Pinpoint the cell where the given text exists, returning its (X, Y) midpoint coordinate. 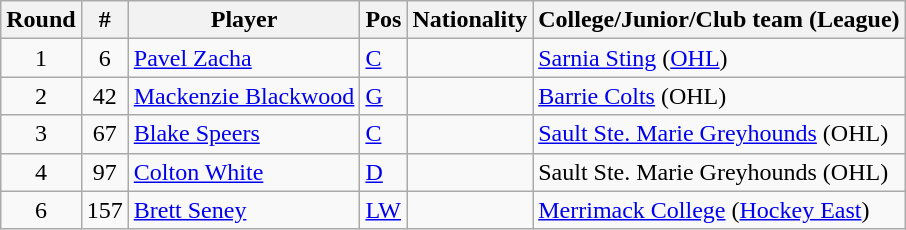
Sarnia Sting (OHL) (719, 58)
Pos (384, 20)
Nationality (470, 20)
3 (41, 134)
67 (104, 134)
College/Junior/Club team (League) (719, 20)
1 (41, 58)
G (384, 96)
Round (41, 20)
Colton White (244, 172)
Pavel Zacha (244, 58)
Blake Speers (244, 134)
157 (104, 210)
Brett Seney (244, 210)
42 (104, 96)
Merrimack College (Hockey East) (719, 210)
97 (104, 172)
D (384, 172)
2 (41, 96)
Barrie Colts (OHL) (719, 96)
Mackenzie Blackwood (244, 96)
Player (244, 20)
4 (41, 172)
# (104, 20)
LW (384, 210)
